For the text-containing cell, return its midpoint in [x, y] coordinate format. 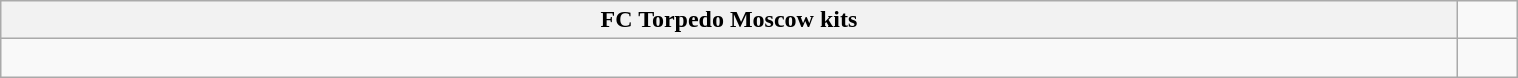
FC Torpedo Moscow kits [728, 20]
